For the text-containing cell, return its midpoint in [X, Y] coordinate format. 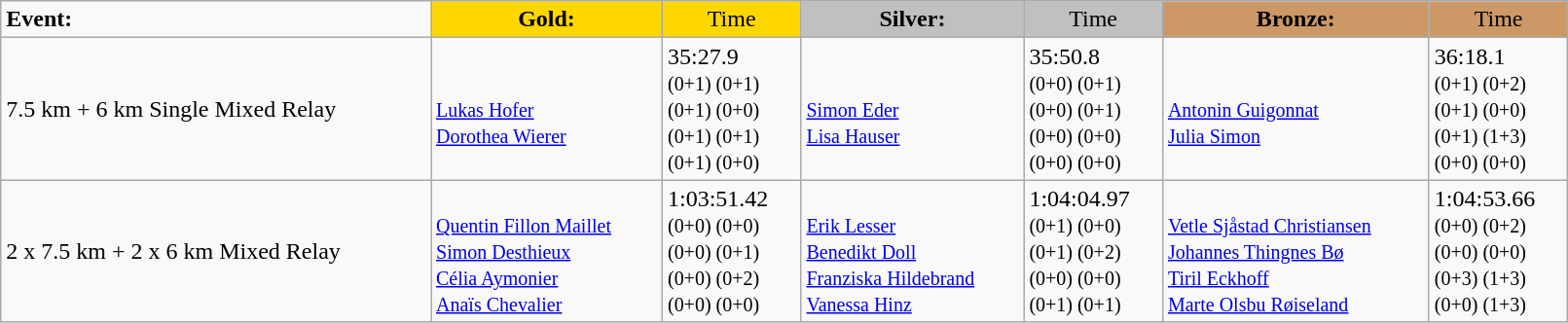
36:18.1(0+1) (0+2)(0+1) (0+0)(0+1) (1+3)(0+0) (0+0) [1499, 109]
Quentin Fillon MailletSimon DesthieuxCélia AymonierAnaïs Chevalier [546, 251]
1:03:51.42(0+0) (0+0)(0+0) (0+1)(0+0) (0+2)(0+0) (0+0) [732, 251]
Erik LesserBenedikt DollFranziska HildebrandVanessa Hinz [913, 251]
Vetle Sjåstad ChristiansenJohannes Thingnes BøTiril EckhoffMarte Olsbu Røiseland [1295, 251]
Antonin GuigonnatJulia Simon [1295, 109]
Bronze: [1295, 19]
1:04:04.97(0+1) (0+0)(0+1) (0+2)(0+0) (0+0)(0+1) (0+1) [1094, 251]
35:50.8(0+0) (0+1)(0+0) (0+1)(0+0) (0+0)(0+0) (0+0) [1094, 109]
Lukas HoferDorothea Wierer [546, 109]
Silver: [913, 19]
Simon EderLisa Hauser [913, 109]
35:27.9(0+1) (0+1)(0+1) (0+0)(0+1) (0+1)(0+1) (0+0) [732, 109]
1:04:53.66(0+0) (0+2)(0+0) (0+0)(0+3) (1+3)(0+0) (1+3) [1499, 251]
Gold: [546, 19]
2 x 7.5 km + 2 x 6 km Mixed Relay [216, 251]
Event: [216, 19]
7.5 km + 6 km Single Mixed Relay [216, 109]
